For the text-containing cell, return its midpoint in [X, Y] coordinate format. 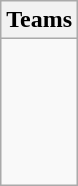
Teams [40, 20]
